Capture the cell that displays the provided text and extract its [X, Y] central coordinate. 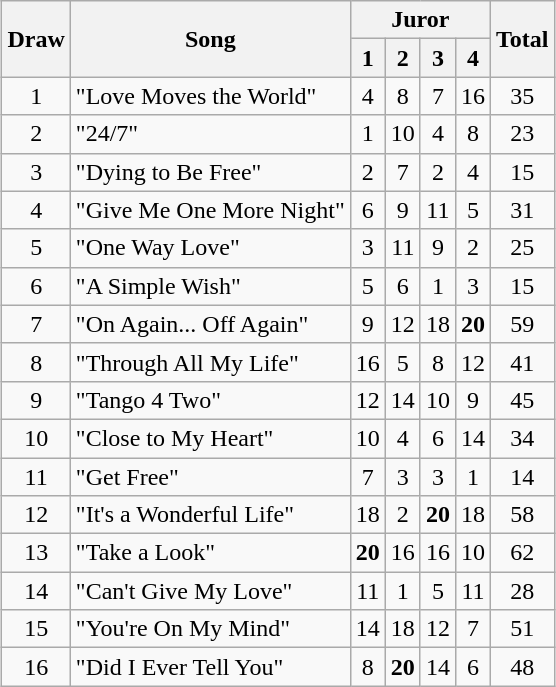
62 [523, 553]
"It's a Wonderful Life" [210, 515]
"Dying to Be Free" [210, 172]
"You're On My Mind" [210, 629]
59 [523, 324]
13 [36, 553]
23 [523, 134]
"Take a Look" [210, 553]
Draw [36, 39]
41 [523, 362]
"Through All My Life" [210, 362]
Song [210, 39]
35 [523, 96]
"On Again... Off Again" [210, 324]
31 [523, 210]
"Tango 4 Two" [210, 400]
"24/7" [210, 134]
48 [523, 667]
"Did I Ever Tell You" [210, 667]
"One Way Love" [210, 248]
51 [523, 629]
34 [523, 438]
"A Simple Wish" [210, 286]
"Close to My Heart" [210, 438]
"Can't Give My Love" [210, 591]
Total [523, 39]
58 [523, 515]
"Give Me One More Night" [210, 210]
"Get Free" [210, 477]
45 [523, 400]
25 [523, 248]
"Love Moves the World" [210, 96]
Juror [420, 20]
28 [523, 591]
